Extract the (X, Y) coordinate from the center of the cell holding the provided text.  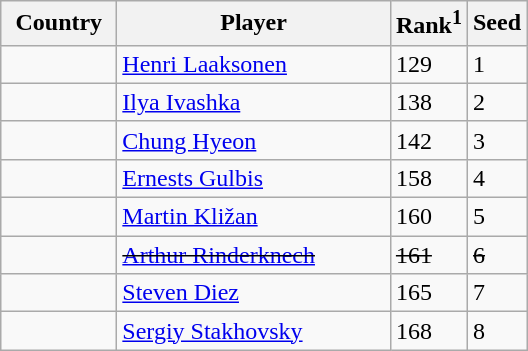
Steven Diez (254, 293)
160 (428, 217)
138 (428, 102)
165 (428, 293)
2 (496, 102)
Martin Kližan (254, 217)
Arthur Rinderknech (254, 255)
5 (496, 217)
142 (428, 140)
Seed (496, 24)
168 (428, 331)
7 (496, 293)
8 (496, 331)
Rank1 (428, 24)
Country (59, 24)
161 (428, 255)
6 (496, 255)
3 (496, 140)
1 (496, 64)
158 (428, 178)
Player (254, 24)
4 (496, 178)
Sergiy Stakhovsky (254, 331)
Henri Laaksonen (254, 64)
129 (428, 64)
Ernests Gulbis (254, 178)
Chung Hyeon (254, 140)
Ilya Ivashka (254, 102)
